Output the (X, Y) coordinate of the center of the cell containing the given text.  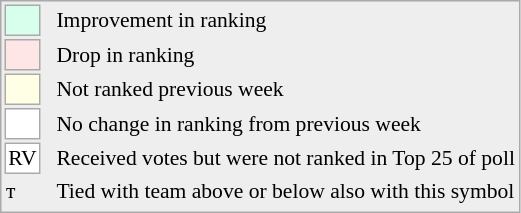
No change in ranking from previous week (286, 124)
т (22, 191)
Drop in ranking (286, 55)
Not ranked previous week (286, 90)
Received votes but were not ranked in Top 25 of poll (286, 158)
Tied with team above or below also with this symbol (286, 191)
Improvement in ranking (286, 20)
RV (22, 158)
